From the cell containing the given text, extract its center point as [X, Y] coordinate. 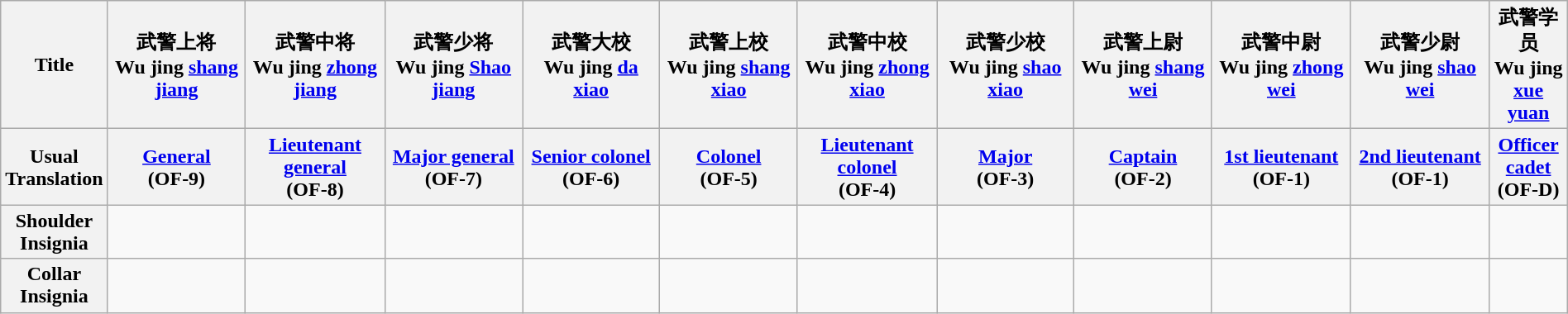
武警上尉 Wu jing shang wei [1143, 64]
Major general(OF-7) [453, 167]
Title [55, 64]
Officer cadet(OF-D) [1528, 167]
Usual Translation [55, 167]
Shoulder Insignia [55, 231]
武警少将 Wu jing Shao jiang [453, 64]
Major(OF-3) [1006, 167]
武警学员 Wu jing xue yuan [1528, 64]
武警少尉 Wu jing shao wei [1420, 64]
武警中校 Wu jing zhong xiao [867, 64]
2nd lieutenant(OF-1) [1420, 167]
武警上将 Wu jing shang jiang [177, 64]
武警大校 Wu jing da xiao [591, 64]
Captain(OF-2) [1143, 167]
武警上校 Wu jing shang xiao [729, 64]
General(OF-9) [177, 167]
武警中将 Wu jing zhong jiang [315, 64]
武警中尉 Wu jing zhong wei [1281, 64]
1st lieutenant(OF-1) [1281, 167]
Lieutenant general(OF-8) [315, 167]
Collar Insignia [55, 286]
Lieutenant colonel(OF-4) [867, 167]
武警少校 Wu jing shao xiao [1006, 64]
Colonel(OF-5) [729, 167]
Senior colonel(OF-6) [591, 167]
